Scan for the cell matching the given text and deliver its (x, y) coordinate at center. 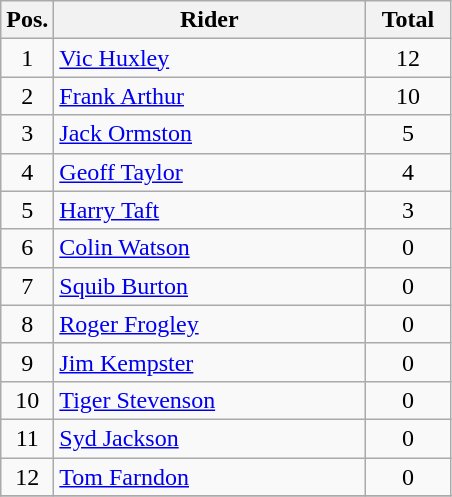
1 (28, 58)
Colin Watson (210, 248)
Frank Arthur (210, 96)
Harry Taft (210, 210)
Syd Jackson (210, 438)
Jim Kempster (210, 362)
Squib Burton (210, 286)
Total (408, 20)
Tom Farndon (210, 477)
Tiger Stevenson (210, 400)
Roger Frogley (210, 324)
Vic Huxley (210, 58)
Jack Ormston (210, 134)
6 (28, 248)
Geoff Taylor (210, 172)
9 (28, 362)
7 (28, 286)
2 (28, 96)
Rider (210, 20)
11 (28, 438)
Pos. (28, 20)
8 (28, 324)
